Pinpoint the cell where the given text exists, returning its [x, y] midpoint coordinate. 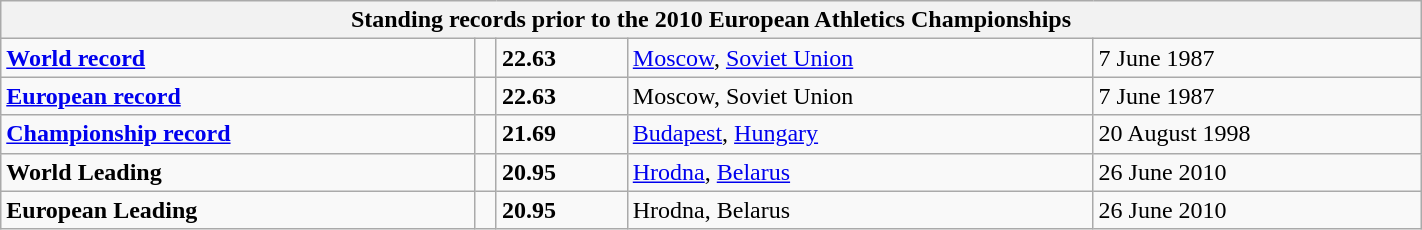
European Leading [238, 210]
World record [238, 58]
Budapest, Hungary [860, 134]
20 August 1998 [1257, 134]
World Leading [238, 172]
21.69 [562, 134]
Standing records prior to the 2010 European Athletics Championships [711, 20]
Championship record [238, 134]
European record [238, 96]
